Locate the cell with the specified text and output its [x, y] center coordinate. 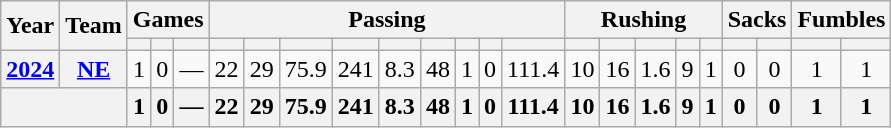
Team [94, 26]
Rushing [644, 20]
Passing [387, 20]
Sacks [757, 20]
NE [94, 69]
2024 [30, 69]
Fumbles [842, 20]
Year [30, 26]
Games [168, 20]
